Output the (X, Y) coordinate of the center of the cell containing the given text.  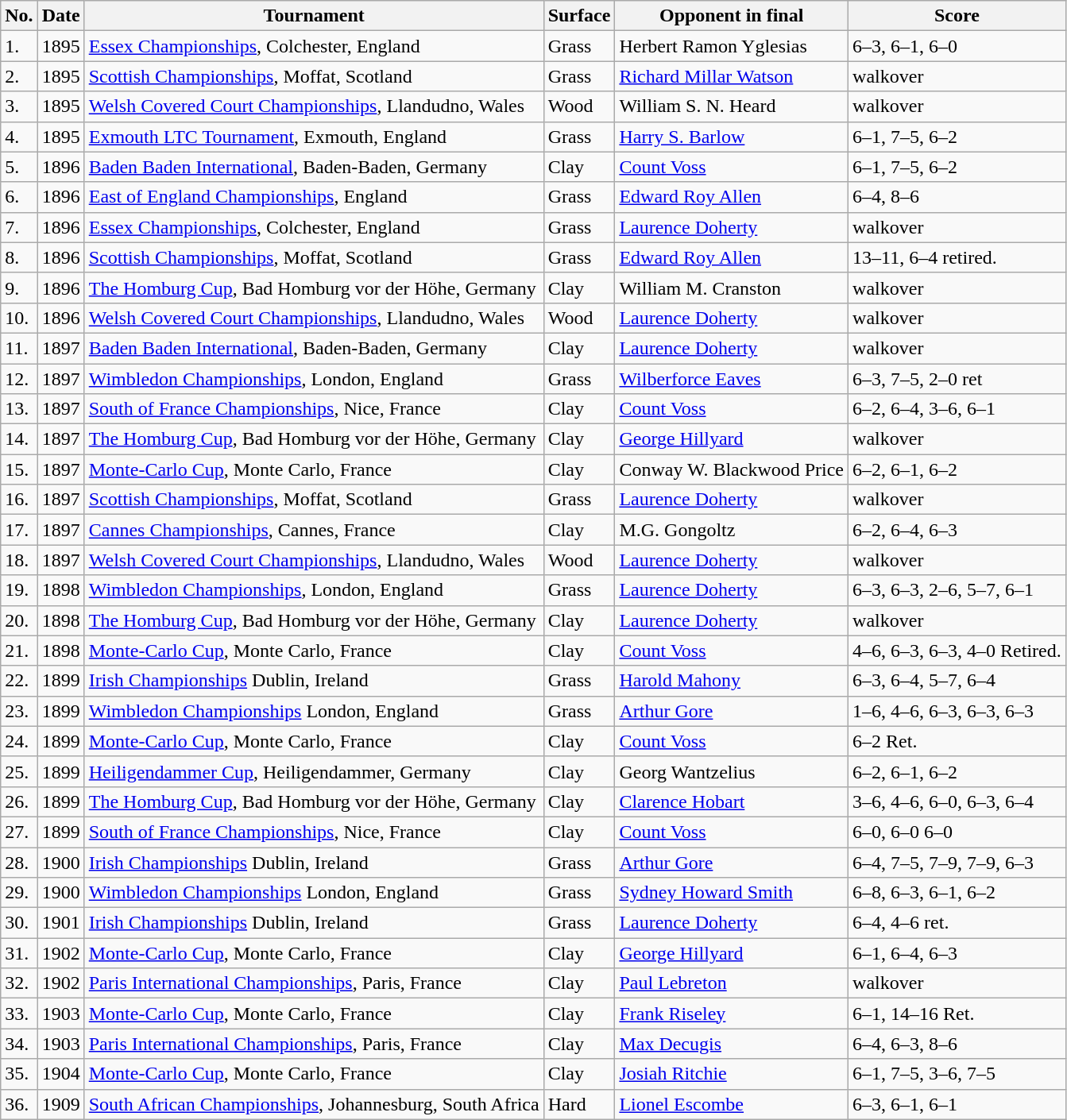
1. (19, 46)
19. (19, 590)
Exmouth LTC Tournament, Exmouth, England (314, 137)
6–3, 7–5, 2–0 ret (957, 379)
25. (19, 771)
Georg Wantzelius (732, 771)
17. (19, 530)
6–3, 6–4, 5–7, 6–4 (957, 681)
30. (19, 923)
6–2, 6–4, 6–3 (957, 530)
6–4, 6–3, 8–6 (957, 1044)
6–2, 6–4, 3–6, 6–1 (957, 409)
South African Championships, Johannesburg, South Africa (314, 1104)
Lionel Escombe (732, 1104)
Harold Mahony (732, 681)
12. (19, 379)
10. (19, 318)
6–1, 6–4, 6–3 (957, 953)
Harry S. Barlow (732, 137)
33. (19, 1014)
6–8, 6–3, 6–1, 6–2 (957, 893)
1909 (60, 1104)
24. (19, 741)
Max Decugis (732, 1044)
34. (19, 1044)
Heiligendammer Cup, Heiligendammer, Germany (314, 771)
Sydney Howard Smith (732, 893)
7. (19, 227)
6–0, 6–0 6–0 (957, 832)
Cannes Championships, Cannes, France (314, 530)
William M. Cranston (732, 288)
18. (19, 560)
1904 (60, 1074)
16. (19, 500)
6–3, 6–3, 2–6, 5–7, 6–1 (957, 590)
5. (19, 167)
Score (957, 16)
Opponent in final (732, 16)
23. (19, 711)
21. (19, 651)
Wilberforce Eaves (732, 379)
36. (19, 1104)
6–3, 6–1, 6–1 (957, 1104)
20. (19, 620)
6–3, 6–1, 6–0 (957, 46)
6–4, 4–6 ret. (957, 923)
26. (19, 801)
Herbert Ramon Yglesias (732, 46)
27. (19, 832)
6–1, 7–5, 3–6, 7–5 (957, 1074)
Conway W. Blackwood Price (732, 469)
6. (19, 197)
East of England Championships, England (314, 197)
Frank Riseley (732, 1014)
35. (19, 1074)
3–6, 4–6, 6–0, 6–3, 6–4 (957, 801)
22. (19, 681)
1901 (60, 923)
6–4, 8–6 (957, 197)
6–2 Ret. (957, 741)
28. (19, 862)
Hard (579, 1104)
4–6, 6–3, 6–3, 4–0 Retired. (957, 651)
No. (19, 16)
Date (60, 16)
William S. N. Heard (732, 106)
Clarence Hobart (732, 801)
15. (19, 469)
8. (19, 257)
Richard Millar Watson (732, 76)
29. (19, 893)
2. (19, 76)
13–11, 6–4 retired. (957, 257)
4. (19, 137)
31. (19, 953)
6–1, 14–16 Ret. (957, 1014)
Tournament (314, 16)
32. (19, 983)
M.G. Gongoltz (732, 530)
Surface (579, 16)
14. (19, 439)
9. (19, 288)
Paul Lebreton (732, 983)
3. (19, 106)
Josiah Ritchie (732, 1074)
1–6, 4–6, 6–3, 6–3, 6–3 (957, 711)
11. (19, 348)
13. (19, 409)
6–4, 7–5, 7–9, 7–9, 6–3 (957, 862)
